Pinpoint the cell where the given text exists, returning its [X, Y] midpoint coordinate. 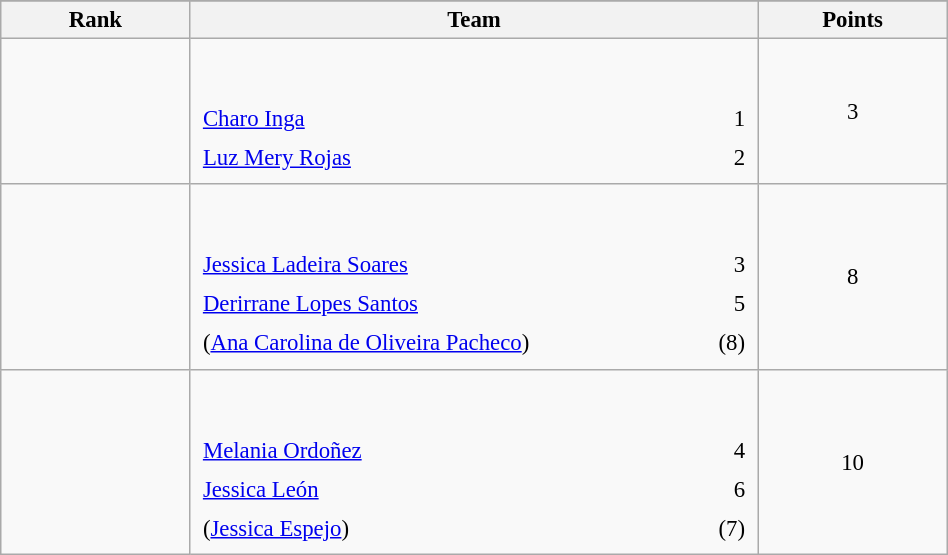
10 [852, 462]
(Ana Carolina de Oliveira Pacheco) [446, 343]
Derirrane Lopes Santos [446, 304]
6 [702, 489]
Jessica Ladeira Soares [446, 265]
Points [852, 20]
Jessica Ladeira Soares 3 Derirrane Lopes Santos 5 (Ana Carolina de Oliveira Pacheco) (8) [474, 276]
(Jessica Espejo) [424, 528]
(8) [724, 343]
Melania Ordoñez 4 Jessica León 6 (Jessica Espejo) (7) [474, 462]
Team [474, 20]
8 [852, 276]
Luz Mery Rojas [440, 158]
Rank [96, 20]
Charo Inga 1 Luz Mery Rojas 2 [474, 112]
(7) [702, 528]
4 [702, 449]
Charo Inga [440, 119]
1 [718, 119]
Melania Ordoñez [424, 449]
Jessica León [424, 489]
2 [718, 158]
5 [724, 304]
